From the cell containing the given text, extract its center point as [x, y] coordinate. 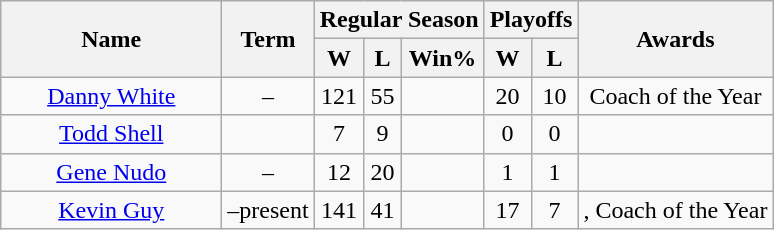
Kevin Guy [112, 210]
41 [382, 210]
Playoffs [531, 20]
17 [508, 210]
Gene Nudo [112, 172]
–present [268, 210]
Win% [442, 58]
, Coach of the Year [676, 210]
Term [268, 39]
Name [112, 39]
Coach of the Year [676, 96]
121 [339, 96]
141 [339, 210]
Regular Season [399, 20]
12 [339, 172]
9 [382, 134]
Danny White [112, 96]
Todd Shell [112, 134]
10 [554, 96]
55 [382, 96]
Awards [676, 39]
